Output the (X, Y) coordinate of the center of the cell containing the given text.  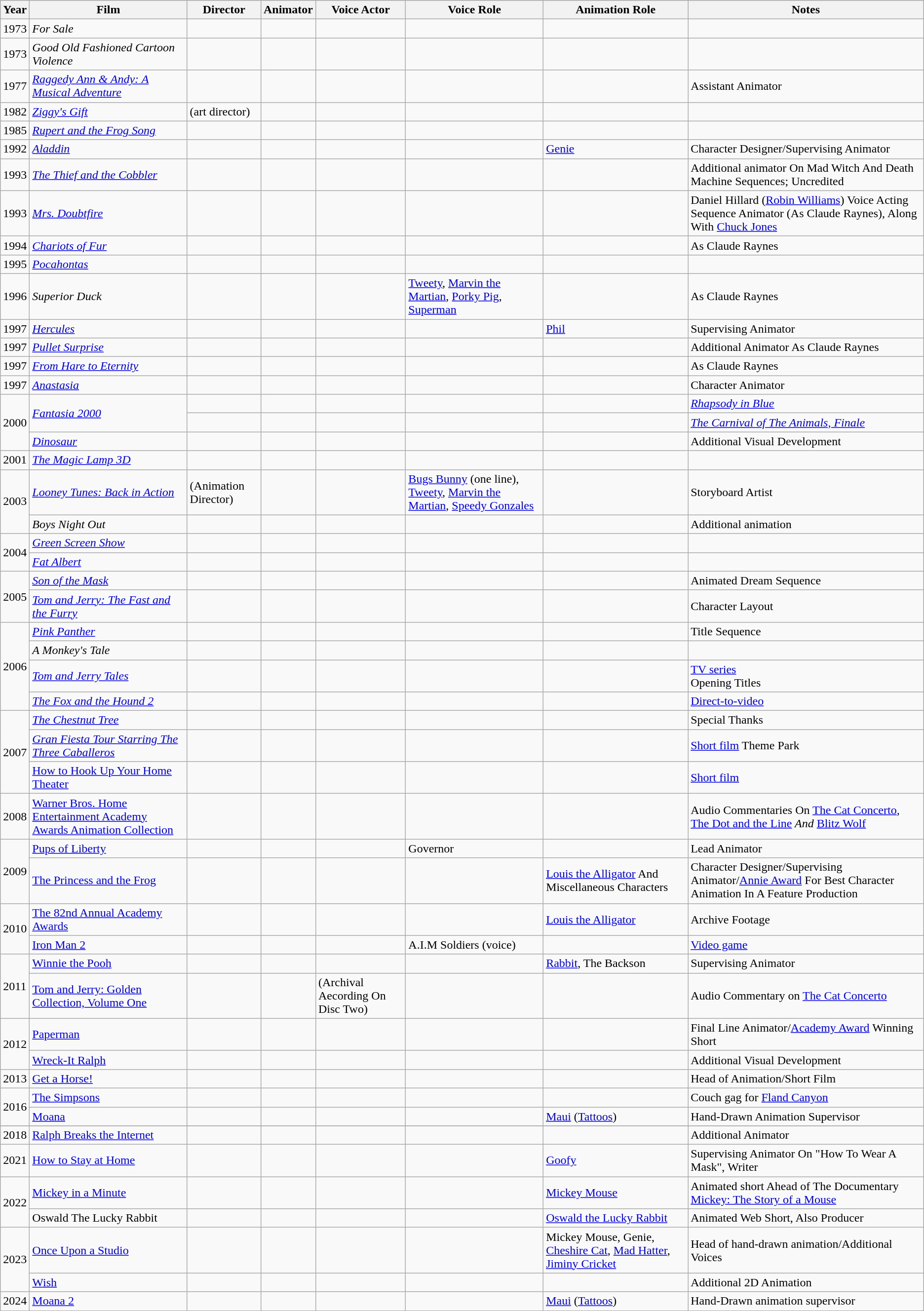
(Animation Director) (224, 492)
Daniel Hillard (Robin Williams) Voice Acting Sequence Animator (As Claude Raynes), Along With Chuck Jones (806, 213)
Direct-to-video (806, 701)
Oswald the Lucky Rabbit (616, 1218)
Additional Animator As Claude Raynes (806, 347)
Archive Footage (806, 919)
Animation Role (616, 10)
2024 (15, 1301)
Additional animator On Mad Witch And Death Machine Sequences; Uncredited (806, 175)
Anastasia (109, 385)
2013 (15, 1079)
Moana (109, 1116)
2016 (15, 1107)
Wreck-It Ralph (109, 1060)
2010 (15, 929)
The Carnival of The Animals, Finale (806, 423)
Ralph Breaks the Internet (109, 1135)
Animated short Ahead of The Documentary Mickey: The Story of a Mouse (806, 1193)
Louis the Alligator (616, 919)
The Simpsons (109, 1097)
Winnie the Pooh (109, 964)
Head of Animation/Short Film (806, 1079)
Animator (288, 10)
Good Old Fashioned Cartoon Violence (109, 54)
2008 (15, 816)
1977 (15, 86)
1994 (15, 245)
Mrs. Doubtfire (109, 213)
Tom and Jerry Tales (109, 675)
Title Sequence (806, 631)
Rabbit, The Backson (616, 964)
Mickey Mouse, Genie, Cheshire Cat, Mad Hatter, Jiminy Cricket (616, 1250)
Short film (806, 778)
A Monkey's Tale (109, 650)
Tom and Jerry: The Fast and the Furry (109, 606)
2000 (15, 423)
Year (15, 10)
Pups of Liberty (109, 848)
Special Thanks (806, 720)
Gran Fiesta Tour Starring The Three Caballeros (109, 745)
Tom and Jerry: Golden Collection, Volume One (109, 996)
Hercules (109, 328)
1992 (15, 149)
Iron Man 2 (109, 945)
Chariots of Fur (109, 245)
Louis the Alligator And Miscellaneous Characters (616, 881)
1982 (15, 112)
Storyboard Artist (806, 492)
Character Designer/Supervising Animator (806, 149)
For Sale (109, 29)
Tweety, Marvin the Martian, Porky Pig, Superman (475, 296)
Pink Panther (109, 631)
The 82nd Annual Academy Awards (109, 919)
Son of the Mask (109, 580)
Rupert and the Frog Song (109, 130)
2018 (15, 1135)
Warner Bros. Home Entertainment Academy Awards Animation Collection (109, 816)
Film (109, 10)
How to Stay at Home (109, 1161)
TV seriesOpening Titles (806, 675)
Bugs Bunny (one line), Tweety, Marvin the Martian, Speedy Gonzales (475, 492)
Audio Commentary on The Cat Concerto (806, 996)
Character Layout (806, 606)
Moana 2 (109, 1301)
The Fox and the Hound 2 (109, 701)
Ziggy's Gift (109, 112)
The Thief and the Cobbler (109, 175)
Additional Animator (806, 1135)
From Hare to Eternity (109, 366)
Director (224, 10)
The Magic Lamp 3D (109, 460)
Additional animation (806, 524)
Video game (806, 945)
Additional 2D Animation (806, 1282)
1995 (15, 264)
1996 (15, 296)
2006 (15, 666)
Voice Actor (360, 10)
Looney Tunes: Back in Action (109, 492)
Oswald The Lucky Rabbit (109, 1218)
Short film Theme Park (806, 745)
Phil (616, 328)
Genie (616, 149)
Dinosaur (109, 441)
Animated Dream Sequence (806, 580)
Fat Albert (109, 562)
2021 (15, 1161)
Governor (475, 848)
A.I.M Soldiers (voice) (475, 945)
1985 (15, 130)
Pocahontas (109, 264)
Green Screen Show (109, 543)
Fantasia 2000 (109, 413)
Character Designer/Supervising Animator/Annie Award For Best Character Animation In A Feature Production (806, 881)
Lead Animator (806, 848)
(art director) (224, 112)
Get a Horse! (109, 1079)
Hand-Drawn animation supervisor (806, 1301)
Paperman (109, 1035)
Final Line Animator/Academy Award Winning Short (806, 1035)
Mickey Mouse (616, 1193)
2004 (15, 552)
Goofy (616, 1161)
2005 (15, 596)
Superior Duck (109, 296)
2001 (15, 460)
The Princess and the Frog (109, 881)
Notes (806, 10)
Rhapsody in Blue (806, 404)
2011 (15, 986)
How to Hook Up Your Home Theater (109, 778)
The Chestnut Tree (109, 720)
Pullet Surprise (109, 347)
Wish (109, 1282)
Assistant Animator (806, 86)
Head of hand-drawn animation/Additional Voices (806, 1250)
Raggedy Ann & Andy: A Musical Adventure (109, 86)
Voice Role (475, 10)
Supervising Animator On "How To Wear A Mask", Writer (806, 1161)
Animated Web Short, Also Producer (806, 1218)
2009 (15, 871)
2022 (15, 1202)
Once Upon a Studio (109, 1250)
2003 (15, 501)
2023 (15, 1260)
Couch gag for Fland Canyon (806, 1097)
Aladdin (109, 149)
(Archival Aecording On Disc Two) (360, 996)
2007 (15, 752)
Boys Night Out (109, 524)
Audio Commentaries On The Cat Concerto, The Dot and the Line And Blitz Wolf (806, 816)
Character Animator (806, 385)
Mickey in a Minute (109, 1193)
2012 (15, 1043)
Hand-Drawn Animation Supervisor (806, 1116)
